Pinpoint the cell where the given text exists, returning its [x, y] midpoint coordinate. 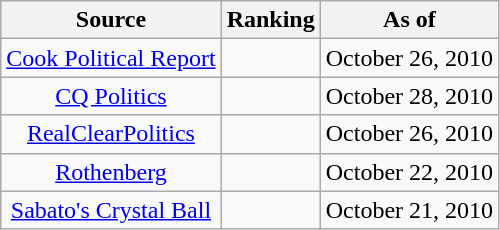
October 22, 2010 [409, 172]
As of [409, 20]
Source [111, 20]
Cook Political Report [111, 58]
October 28, 2010 [409, 96]
Ranking [270, 20]
Sabato's Crystal Ball [111, 210]
RealClearPolitics [111, 134]
October 21, 2010 [409, 210]
Rothenberg [111, 172]
CQ Politics [111, 96]
